Extract the [x, y] coordinate from the center of the cell holding the provided text.  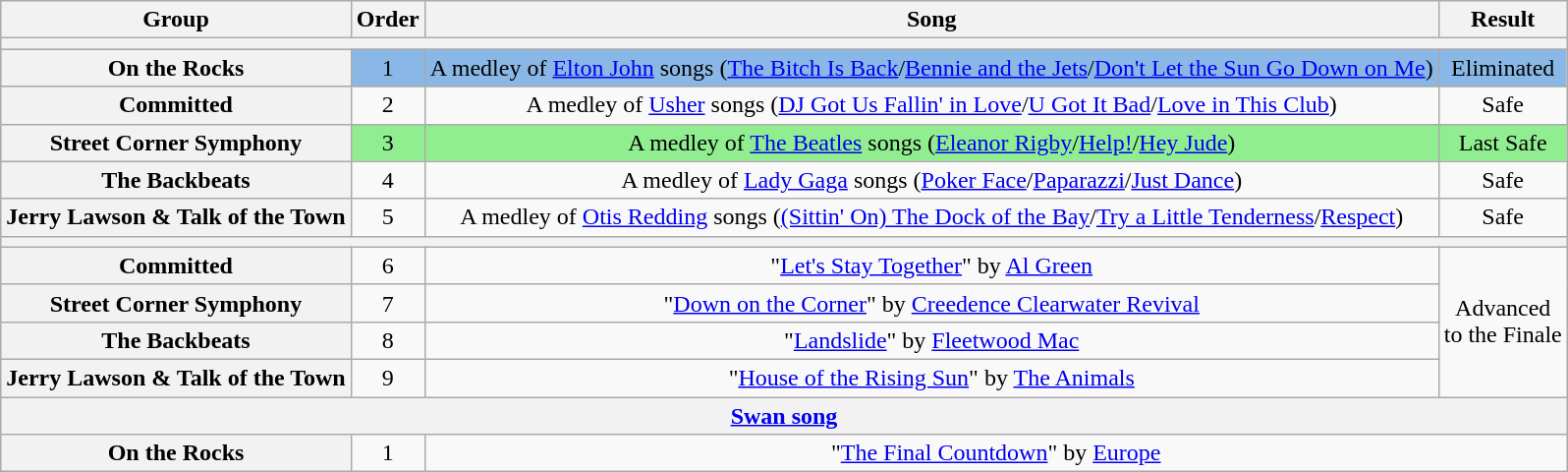
"House of the Rising Sun" by The Animals [931, 378]
8 [387, 340]
Group [176, 20]
4 [387, 180]
5 [387, 217]
Last Safe [1503, 143]
"The Final Countdown" by Europe [996, 453]
Result [1503, 20]
Order [387, 20]
"Let's Stay Together" by Al Green [931, 265]
A medley of Lady Gaga songs (Poker Face/Paparazzi/Just Dance) [931, 180]
"Landslide" by Fleetwood Mac [931, 340]
A medley of Otis Redding songs ((Sittin' On) The Dock of the Bay/Try a Little Tenderness/Respect) [931, 217]
A medley of The Beatles songs (Eleanor Rigby/Help!/Hey Jude) [931, 143]
A medley of Usher songs (DJ Got Us Fallin' in Love/U Got It Bad/Love in This Club) [931, 105]
3 [387, 143]
7 [387, 303]
2 [387, 105]
A medley of Elton John songs (The Bitch Is Back/Bennie and the Jets/Don't Let the Sun Go Down on Me) [931, 68]
Advanced to the Finale [1503, 322]
Swan song [784, 416]
6 [387, 265]
"Down on the Corner" by Creedence Clearwater Revival [931, 303]
9 [387, 378]
Eliminated [1503, 68]
Song [931, 20]
